Locate the cell with the specified text and output its (X, Y) center coordinate. 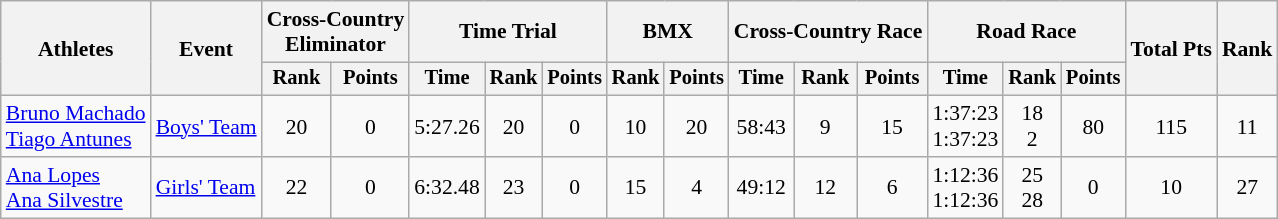
BMX (668, 32)
Event (206, 48)
1:37:231:37:23 (965, 126)
23 (514, 188)
5:27.26 (446, 126)
Cross-CountryEliminator (336, 32)
22 (297, 188)
Boys' Team (206, 126)
Time Trial (508, 32)
Athletes (76, 48)
Road Race (1026, 32)
49:12 (762, 188)
182 (1032, 126)
Total Pts (1171, 48)
12 (826, 188)
2528 (1032, 188)
Bruno MachadoTiago Antunes (76, 126)
11 (1248, 126)
58:43 (762, 126)
6:32.48 (446, 188)
Cross-Country Race (828, 32)
27 (1248, 188)
4 (696, 188)
Girls' Team (206, 188)
115 (1171, 126)
Ana LopesAna Silvestre (76, 188)
6 (892, 188)
80 (1093, 126)
1:12:361:12:36 (965, 188)
9 (826, 126)
